Output the [X, Y] coordinate of the center of the cell containing the given text.  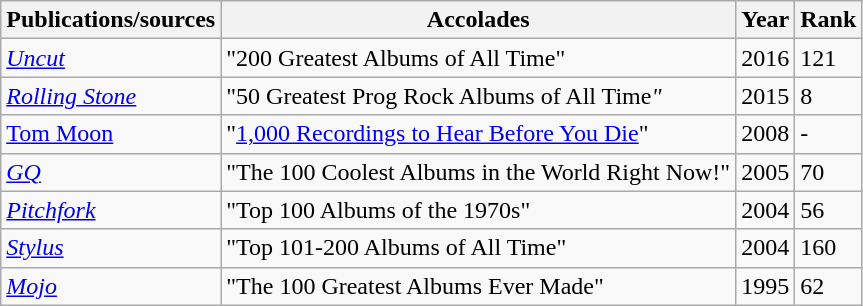
2008 [766, 134]
"Top 101-200 Albums of All Time" [478, 248]
2015 [766, 96]
"The 100 Coolest Albums in the World Right Now!" [478, 172]
56 [828, 210]
160 [828, 248]
1995 [766, 286]
"50 Greatest Prog Rock Albums of All Time" [478, 96]
Rank [828, 20]
Publications/sources [111, 20]
Year [766, 20]
8 [828, 96]
Pitchfork [111, 210]
"200 Greatest Albums of All Time" [478, 58]
"The 100 Greatest Albums Ever Made" [478, 286]
"Top 100 Albums of the 1970s" [478, 210]
70 [828, 172]
121 [828, 58]
Uncut [111, 58]
Mojo [111, 286]
2016 [766, 58]
Tom Moon [111, 134]
"1,000 Recordings to Hear Before You Die" [478, 134]
Accolades [478, 20]
Stylus [111, 248]
62 [828, 286]
GQ [111, 172]
- [828, 134]
Rolling Stone [111, 96]
2005 [766, 172]
